Locate the cell with the specified text and output its [x, y] center coordinate. 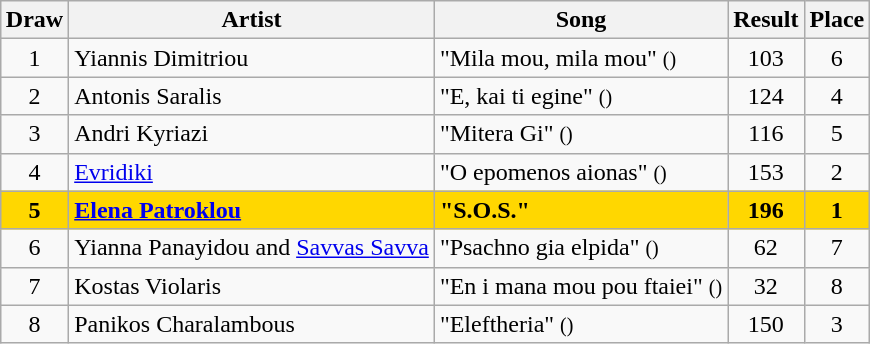
Kostas Violaris [252, 286]
"O epomenos aionas" () [580, 172]
153 [766, 172]
150 [766, 324]
116 [766, 134]
Antonis Saralis [252, 96]
62 [766, 248]
Artist [252, 20]
"Eleftheria" () [580, 324]
Panikos Charalambous [252, 324]
Place [837, 20]
Andri Kyriazi [252, 134]
196 [766, 210]
124 [766, 96]
Result [766, 20]
Evridiki [252, 172]
"E, kai ti egine" () [580, 96]
Song [580, 20]
Yianna Panayidou and Savvas Savva [252, 248]
"Mitera Gi" () [580, 134]
Elena Patroklou [252, 210]
103 [766, 58]
"En i mana mou pou ftaiei" () [580, 286]
Yiannis Dimitriou [252, 58]
Draw [34, 20]
"Psachno gia elpida" () [580, 248]
"S.O.S." [580, 210]
"Mila mou, mila mou" () [580, 58]
32 [766, 286]
